Locate the cell with the specified text and output its [X, Y] center coordinate. 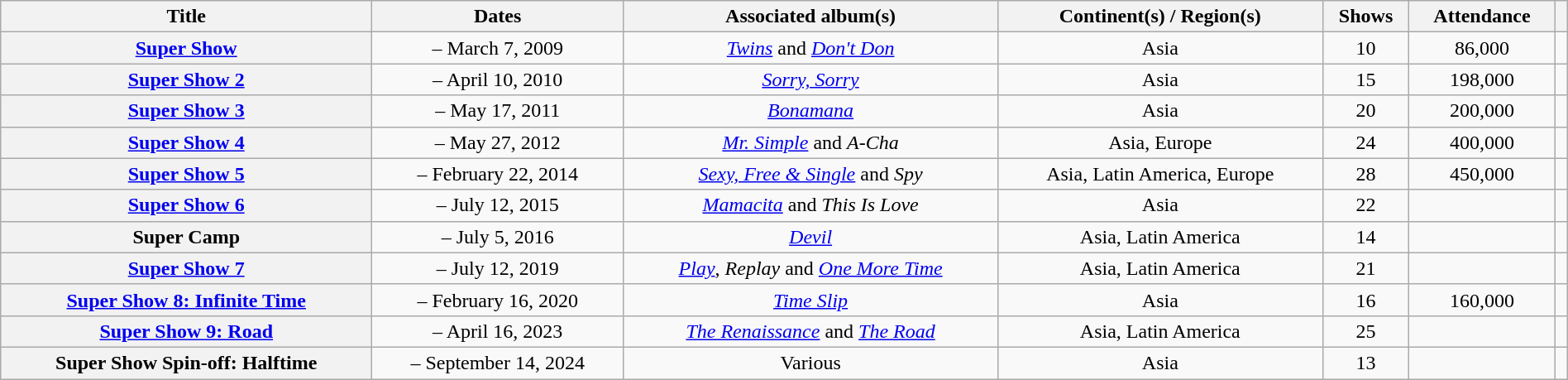
15 [1366, 79]
Super Show 9: Road [187, 331]
Continent(s) / Region(s) [1159, 17]
198,000 [1482, 79]
13 [1366, 363]
Sexy, Free & Single and Spy [810, 174]
Time Slip [810, 300]
The Renaissance and The Road [810, 331]
– March 7, 2009 [498, 48]
Super Show 4 [187, 142]
Devil [810, 237]
21 [1366, 268]
Super Camp [187, 237]
– July 5, 2016 [498, 237]
200,000 [1482, 111]
– July 12, 2019 [498, 268]
Title [187, 17]
Super Show 6 [187, 205]
Sorry, Sorry [810, 79]
Asia, Europe [1159, 142]
Shows [1366, 17]
Associated album(s) [810, 17]
Mamacita and This Is Love [810, 205]
– September 14, 2024 [498, 363]
– February 22, 2014 [498, 174]
16 [1366, 300]
450,000 [1482, 174]
400,000 [1482, 142]
– February 16, 2020 [498, 300]
14 [1366, 237]
Super Show 3 [187, 111]
28 [1366, 174]
Super Show [187, 48]
Mr. Simple and A-Cha [810, 142]
25 [1366, 331]
Dates [498, 17]
10 [1366, 48]
Super Show Spin-off: Halftime [187, 363]
Attendance [1482, 17]
Various [810, 363]
– April 10, 2010 [498, 79]
86,000 [1482, 48]
– May 27, 2012 [498, 142]
Asia, Latin America, Europe [1159, 174]
20 [1366, 111]
Bonamana [810, 111]
160,000 [1482, 300]
– July 12, 2015 [498, 205]
– April 16, 2023 [498, 331]
Super Show 5 [187, 174]
24 [1366, 142]
Super Show 7 [187, 268]
22 [1366, 205]
Play, Replay and One More Time [810, 268]
Super Show 8: Infinite Time [187, 300]
Twins and Don't Don [810, 48]
Super Show 2 [187, 79]
– May 17, 2011 [498, 111]
